Search for the cell housing the specified text and yield its [X, Y] center coordinate. 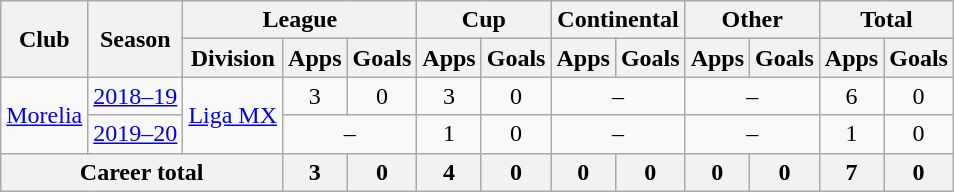
Morelia [44, 115]
Club [44, 39]
Continental [618, 20]
Season [136, 39]
Other [752, 20]
Division [233, 58]
Career total [142, 172]
6 [851, 96]
Liga MX [233, 115]
League [300, 20]
7 [851, 172]
4 [449, 172]
2019–20 [136, 134]
Cup [484, 20]
Total [886, 20]
2018–19 [136, 96]
